From the cell containing the given text, extract its center point as [X, Y] coordinate. 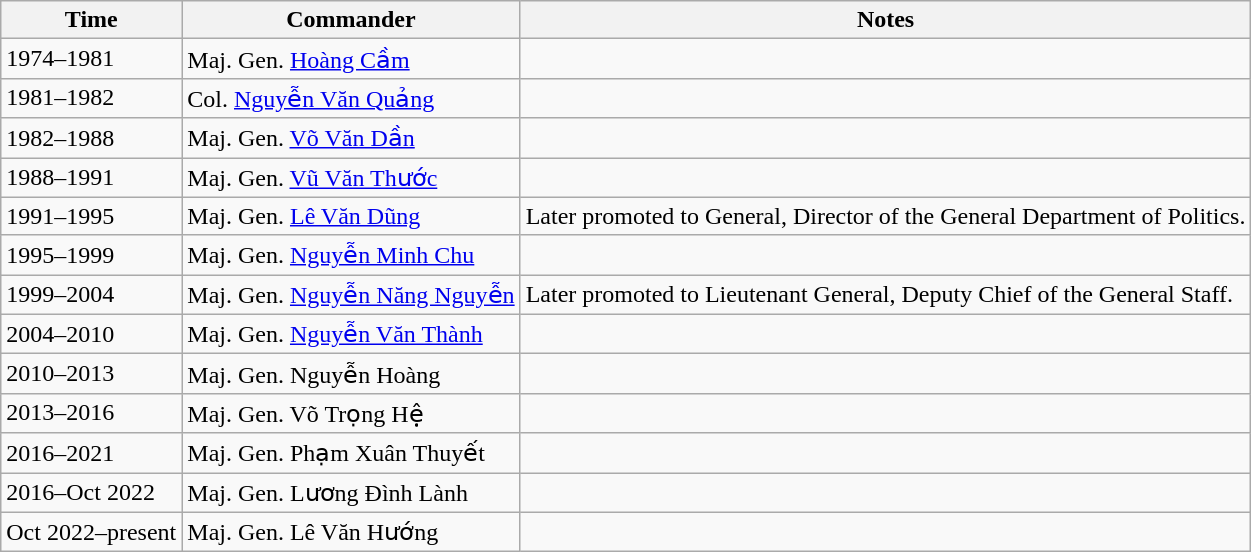
Maj. Gen. Nguyễn Hoàng [351, 374]
2016–Oct 2022 [92, 492]
1991–1995 [92, 216]
1999–2004 [92, 295]
Maj. Gen. Nguyễn Minh Chu [351, 255]
2016–2021 [92, 453]
1982–1988 [92, 138]
1981–1982 [92, 98]
1988–1991 [92, 178]
Maj. Gen. Hoàng Cầm [351, 59]
Maj. Gen. Võ Văn Dần [351, 138]
Maj. Gen. Lê Văn Hướng [351, 532]
Later promoted to General, Director of the General Department of Politics. [886, 216]
Later promoted to Lieutenant General, Deputy Chief of the General Staff. [886, 295]
Maj. Gen. Lương Đình Lành [351, 492]
Oct 2022–present [92, 532]
2013–2016 [92, 413]
Maj. Gen. Nguyễn Văn Thành [351, 334]
Maj. Gen. Nguyễn Năng Nguyễn [351, 295]
Maj. Gen. Lê Văn Dũng [351, 216]
Time [92, 20]
Col. Nguyễn Văn Quảng [351, 98]
Maj. Gen. Vũ Văn Thước [351, 178]
1974–1981 [92, 59]
1995–1999 [92, 255]
Notes [886, 20]
2004–2010 [92, 334]
Maj. Gen. Võ Trọng Hệ [351, 413]
2010–2013 [92, 374]
Commander [351, 20]
Maj. Gen. Phạm Xuân Thuyết [351, 453]
